Identify which cell holds the provided text, then report its [x, y] central coordinate. 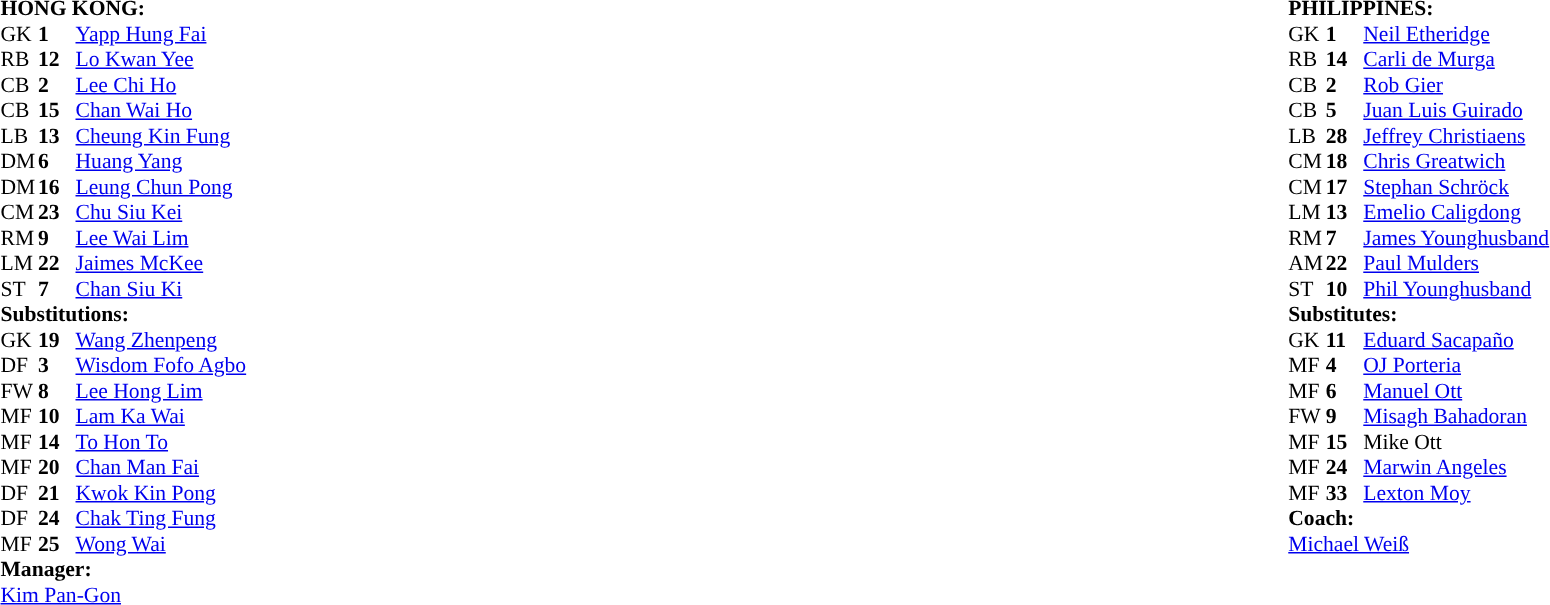
4 [1345, 365]
Wisdom Fofo Agbo [162, 365]
Lo Kwan Yee [162, 59]
Marwin Angeles [1456, 467]
Juan Luis Guirado [1456, 111]
Jeffrey Christiaens [1456, 136]
Yapp Hung Fai [162, 34]
Eduard Sacapaño [1456, 340]
20 [57, 467]
Wong Wai [162, 544]
Leung Chun Pong [162, 187]
Chu Siu Kei [162, 213]
Lee Hong Lim [162, 391]
23 [57, 213]
Jaimes McKee [162, 263]
25 [57, 544]
Wang Zhenpeng [162, 340]
Lexton Moy [1456, 493]
Chak Ting Fung [162, 519]
18 [1345, 161]
12 [57, 59]
Cheung Kin Fung [162, 136]
Michael Weiß [1418, 544]
Misagh Bahadoran [1456, 417]
33 [1345, 493]
11 [1345, 340]
28 [1345, 136]
Manuel Ott [1456, 391]
Rob Gier [1456, 85]
To Hon To [162, 442]
Substitutions: [123, 315]
5 [1345, 111]
Lee Wai Lim [162, 238]
Phil Younghusband [1456, 289]
17 [1345, 187]
Substitutes: [1418, 315]
Lee Chi Ho [162, 85]
Paul Mulders [1456, 263]
Huang Yang [162, 161]
21 [57, 493]
Lam Ka Wai [162, 417]
3 [57, 365]
OJ Porteria [1456, 365]
Manager: [123, 569]
Mike Ott [1456, 442]
Chan Wai Ho [162, 111]
Neil Etheridge [1456, 34]
Chris Greatwich [1456, 161]
8 [57, 391]
AM [1307, 263]
Kwok Kin Pong [162, 493]
Emelio Caligdong [1456, 213]
19 [57, 340]
James Younghusband [1456, 238]
16 [57, 187]
Coach: [1418, 519]
Carli de Murga [1456, 59]
Chan Siu Ki [162, 289]
Stephan Schröck [1456, 187]
Chan Man Fai [162, 467]
